Search for the cell housing the specified text and yield its (x, y) center coordinate. 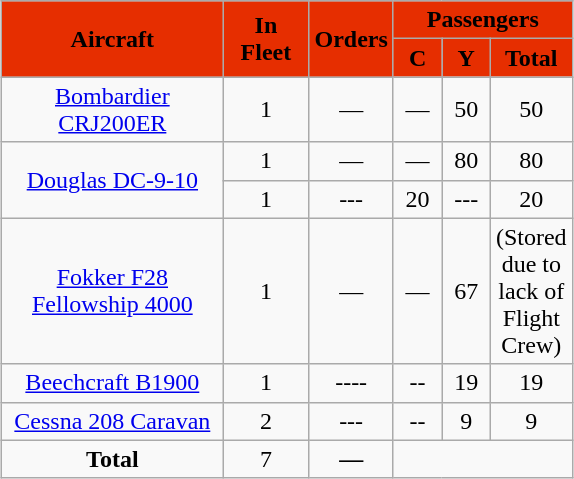
(Stored due to lack of Flight Crew) (531, 291)
Aircraft (112, 39)
Passengers (482, 20)
Orders (351, 39)
Beechcraft B1900 (112, 383)
---- (351, 383)
Cessna 208 Caravan (112, 421)
Fokker F28 Fellowship 4000 (112, 291)
Y (466, 58)
Bombardier CRJ200ER (112, 110)
7 (266, 459)
C (418, 58)
2 (266, 421)
67 (466, 291)
Douglas DC-9-10 (112, 180)
In Fleet (266, 39)
